Search for the cell housing the specified text and yield its [x, y] center coordinate. 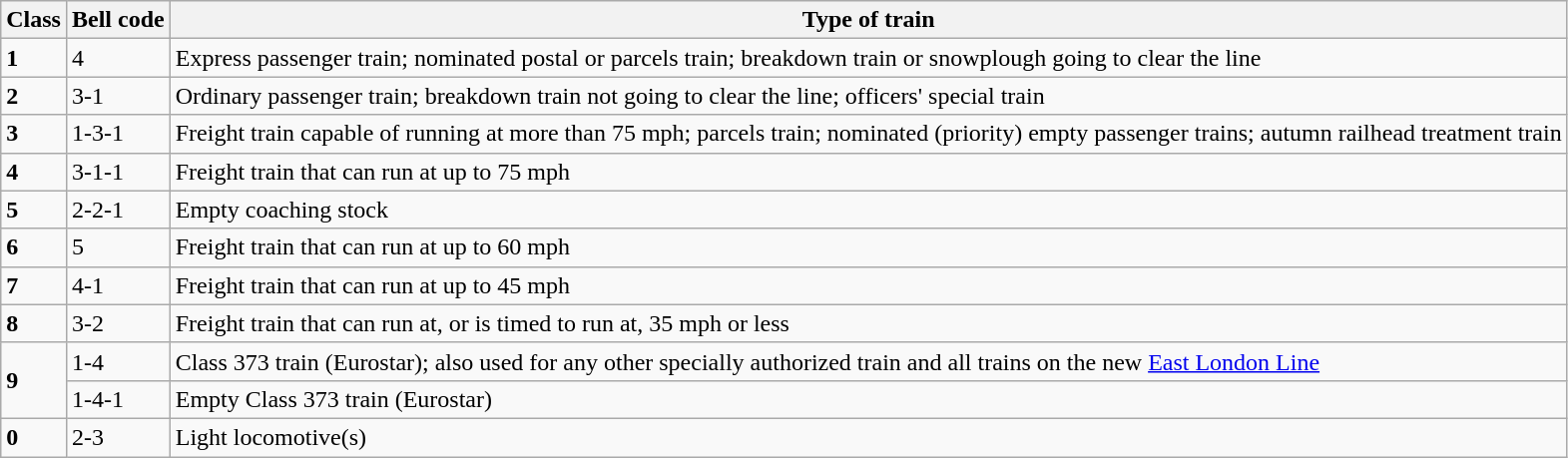
Ordinary passenger train; breakdown train not going to clear the line; officers' special train [868, 96]
Light locomotive(s) [868, 437]
Empty coaching stock [868, 210]
0 [34, 437]
Freight train that can run at up to 75 mph [868, 172]
8 [34, 323]
1-3-1 [118, 134]
Freight train that can run at, or is timed to run at, 35 mph or less [868, 323]
1 [34, 58]
3-1-1 [118, 172]
Empty Class 373 train (Eurostar) [868, 399]
1-4-1 [118, 399]
7 [34, 285]
2-3 [118, 437]
4-1 [118, 285]
1-4 [118, 361]
2 [34, 96]
Bell code [118, 20]
Express passenger train; nominated postal or parcels train; breakdown train or snowplough going to clear the line [868, 58]
Freight train that can run at up to 60 mph [868, 247]
Freight train capable of running at more than 75 mph; parcels train; nominated (priority) empty passenger trains; autumn railhead treatment train [868, 134]
3 [34, 134]
3-1 [118, 96]
Freight train that can run at up to 45 mph [868, 285]
Class [34, 20]
Type of train [868, 20]
6 [34, 247]
2-2-1 [118, 210]
9 [34, 380]
Class 373 train (Eurostar); also used for any other specially authorized train and all trains on the new East London Line [868, 361]
3-2 [118, 323]
